Scan for the cell matching the given text and deliver its (x, y) coordinate at center. 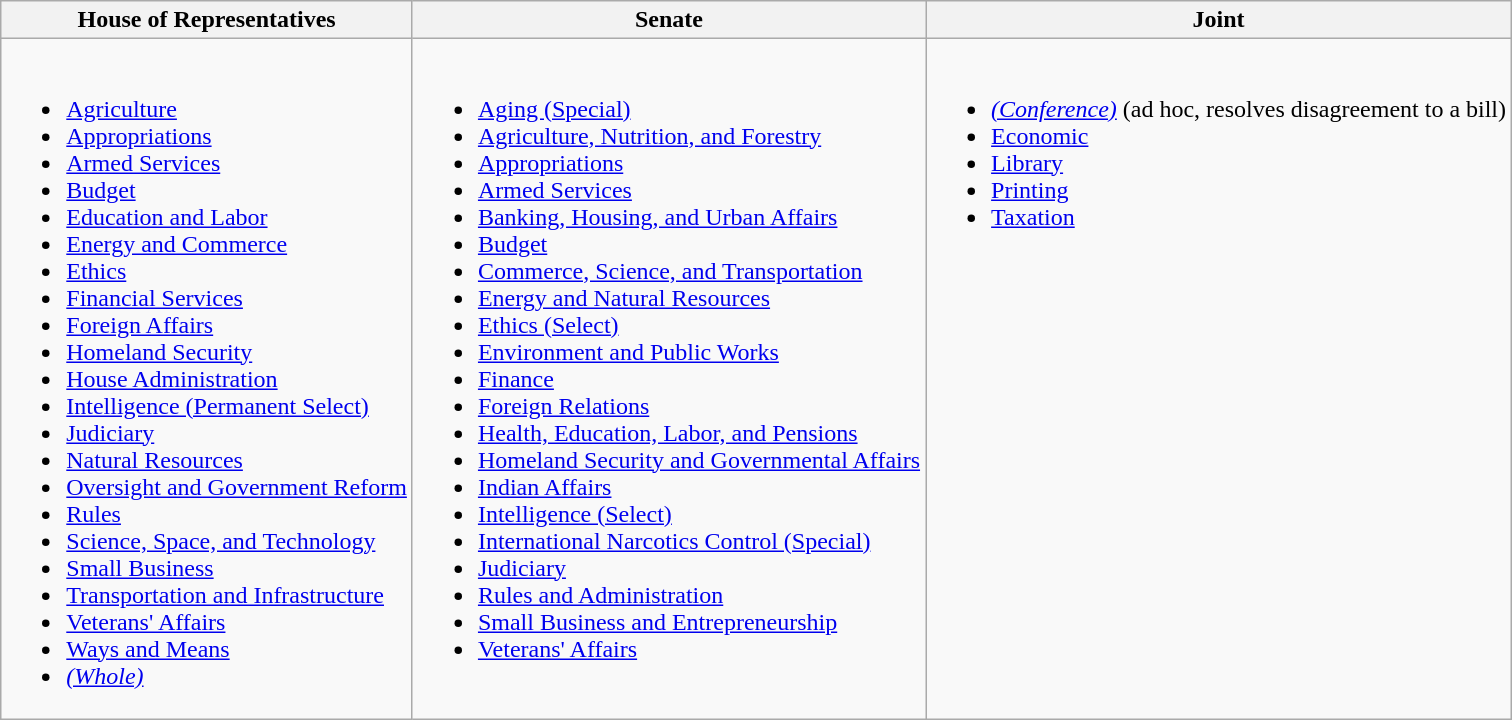
Senate (668, 20)
(Conference) (ad hoc, resolves disagreement to a bill)EconomicLibraryPrintingTaxation (1219, 379)
House of Representatives (207, 20)
Joint (1219, 20)
